Locate the cell with the specified text and output its (X, Y) center coordinate. 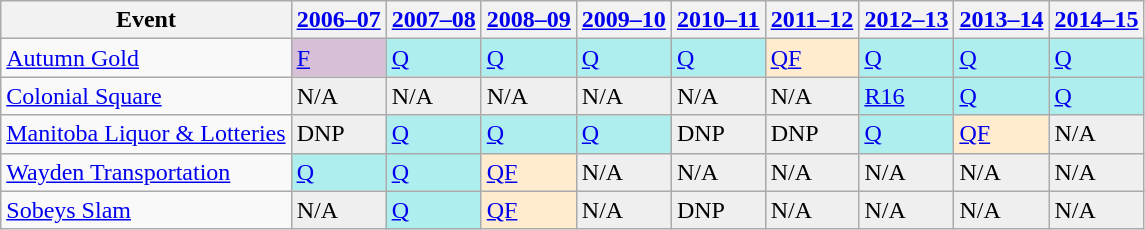
Wayden Transportation (146, 172)
Colonial Square (146, 96)
2012–13 (906, 20)
Sobeys Slam (146, 210)
Autumn Gold (146, 58)
2014–15 (1096, 20)
F (338, 58)
Manitoba Liquor & Lotteries (146, 134)
Event (146, 20)
2013–14 (1002, 20)
2008–09 (528, 20)
R16 (906, 96)
2007–08 (434, 20)
2011–12 (812, 20)
2009–10 (624, 20)
2010–11 (718, 20)
2006–07 (338, 20)
